Find where the given text appears and provide that cell's center as [x, y] coordinate. 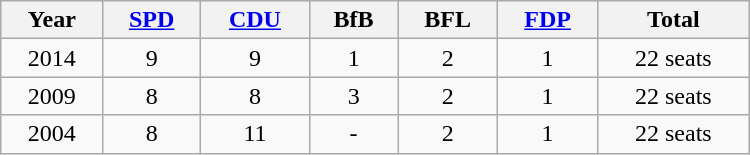
2009 [52, 96]
BfB [353, 20]
2004 [52, 134]
SPD [152, 20]
3 [353, 96]
Year [52, 20]
- [353, 134]
FDP [548, 20]
2014 [52, 58]
Total [673, 20]
BFL [448, 20]
CDU [254, 20]
11 [254, 134]
